Search for the cell housing the specified text and yield its [x, y] center coordinate. 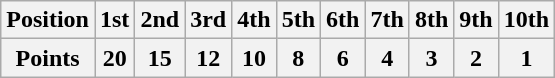
Position [48, 20]
10th [526, 20]
9th [476, 20]
20 [114, 58]
Points [48, 58]
2nd [160, 20]
1st [114, 20]
8 [298, 58]
4 [387, 58]
6th [343, 20]
15 [160, 58]
7th [387, 20]
12 [208, 58]
3rd [208, 20]
6 [343, 58]
3 [431, 58]
2 [476, 58]
5th [298, 20]
1 [526, 58]
4th [254, 20]
10 [254, 58]
8th [431, 20]
